Search for the cell housing the specified text and yield its [X, Y] center coordinate. 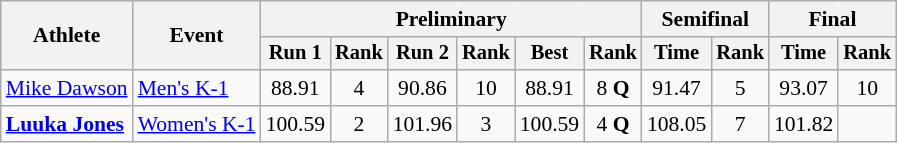
4 Q [613, 124]
Men's K-1 [197, 88]
Best [550, 54]
Women's K-1 [197, 124]
108.05 [676, 124]
Run 2 [422, 54]
91.47 [676, 88]
Mike Dawson [67, 88]
Semifinal [706, 19]
Luuka Jones [67, 124]
101.96 [422, 124]
Final [832, 19]
Run 1 [296, 54]
5 [740, 88]
93.07 [804, 88]
3 [486, 124]
Preliminary [452, 19]
101.82 [804, 124]
Event [197, 36]
4 [359, 88]
7 [740, 124]
8 Q [613, 88]
90.86 [422, 88]
2 [359, 124]
Athlete [67, 36]
